Capture the cell that displays the provided text and extract its (x, y) central coordinate. 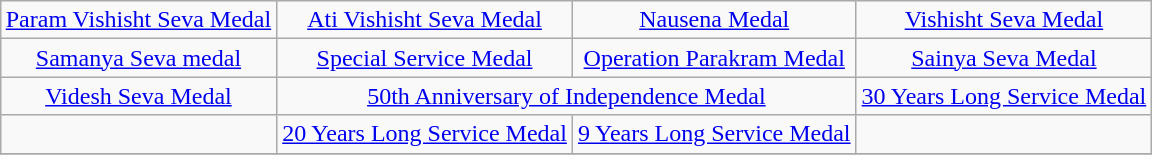
Vishisht Seva Medal (1004, 20)
Sainya Seva Medal (1004, 58)
Param Vishisht Seva Medal (138, 20)
20 Years Long Service Medal (425, 134)
9 Years Long Service Medal (714, 134)
30 Years Long Service Medal (1004, 96)
Videsh Seva Medal (138, 96)
Samanya Seva medal (138, 58)
Special Service Medal (425, 58)
Nausena Medal (714, 20)
Ati Vishisht Seva Medal (425, 20)
50th Anniversary of Independence Medal (566, 96)
Operation Parakram Medal (714, 58)
